For the text-containing cell, return its midpoint in (X, Y) coordinate format. 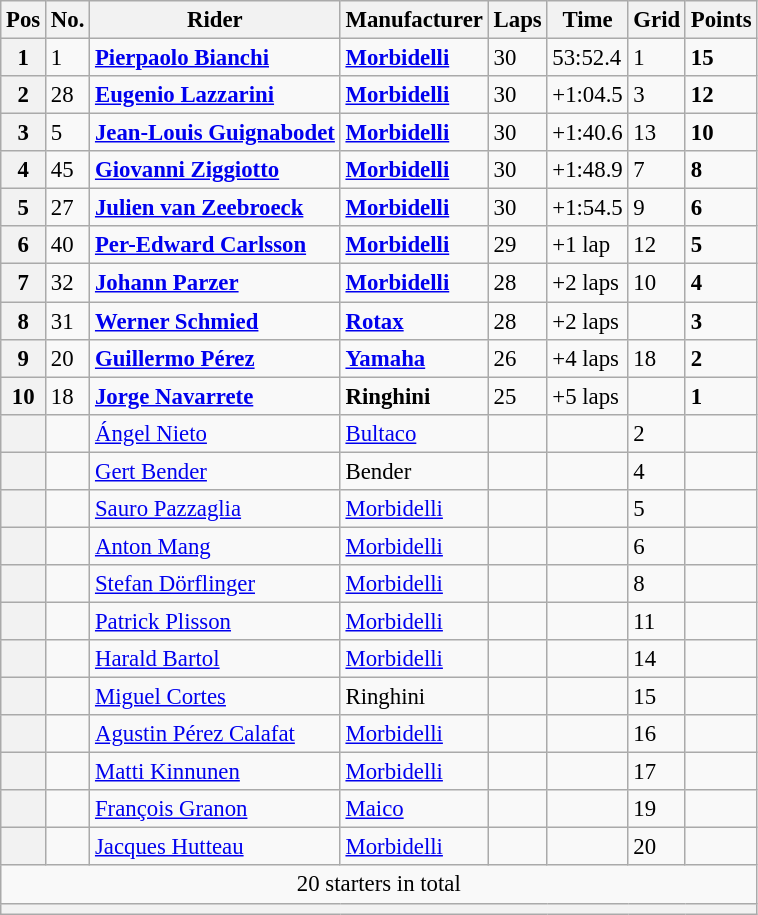
26 (518, 358)
31 (68, 321)
29 (518, 245)
Bultaco (414, 433)
Per-Edward Carlsson (215, 245)
Gert Bender (215, 471)
Eugenio Lazzarini (215, 95)
Time (588, 20)
Points (720, 20)
Laps (518, 20)
Bender (414, 471)
Yamaha (414, 358)
No. (68, 20)
Jacques Hutteau (215, 847)
+1:04.5 (588, 95)
Rotax (414, 321)
14 (656, 659)
+1:54.5 (588, 208)
+1:48.9 (588, 170)
Miguel Cortes (215, 697)
Johann Parzer (215, 283)
32 (68, 283)
Sauro Pazzaglia (215, 509)
Anton Mang (215, 546)
Jorge Navarrete (215, 396)
27 (68, 208)
+1 lap (588, 245)
19 (656, 809)
13 (656, 133)
Patrick Plisson (215, 621)
Manufacturer (414, 20)
Pos (24, 20)
20 starters in total (379, 885)
Jean-Louis Guignabodet (215, 133)
Matti Kinnunen (215, 772)
11 (656, 621)
40 (68, 245)
+5 laps (588, 396)
25 (518, 396)
Giovanni Ziggiotto (215, 170)
+4 laps (588, 358)
Werner Schmied (215, 321)
Harald Bartol (215, 659)
16 (656, 734)
+1:40.6 (588, 133)
Stefan Dörflinger (215, 584)
Pierpaolo Bianchi (215, 58)
17 (656, 772)
45 (68, 170)
53:52.4 (588, 58)
Grid (656, 20)
François Granon (215, 809)
Julien van Zeebroeck (215, 208)
Guillermo Pérez (215, 358)
Ángel Nieto (215, 433)
Rider (215, 20)
Maico (414, 809)
Agustin Pérez Calafat (215, 734)
